Detect which cell encompasses the target text, then output its [x, y] center coordinate. 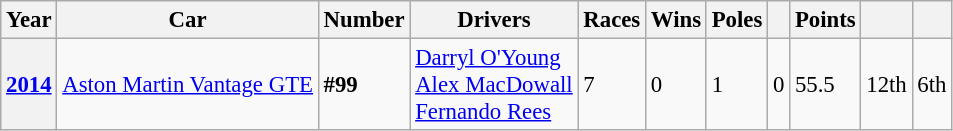
2014 [29, 85]
6th [932, 85]
Year [29, 20]
#99 [364, 85]
Points [826, 20]
Drivers [494, 20]
1 [736, 85]
Darryl O'Young Alex MacDowall Fernando Rees [494, 85]
55.5 [826, 85]
Number [364, 20]
Car [188, 20]
12th [886, 85]
Poles [736, 20]
Aston Martin Vantage GTE [188, 85]
Races [612, 20]
7 [612, 85]
Wins [676, 20]
